Extract the (x, y) coordinate from the center of the cell holding the provided text.  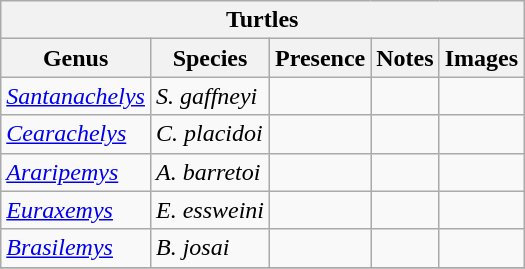
Brasilemys (76, 248)
B. josai (210, 248)
Turtles (262, 20)
Notes (405, 58)
Presence (320, 58)
C. placidoi (210, 134)
E. essweini (210, 210)
S. gaffneyi (210, 96)
Images (481, 58)
Santanachelys (76, 96)
Euraxemys (76, 210)
Species (210, 58)
Araripemys (76, 172)
Genus (76, 58)
A. barretoi (210, 172)
Cearachelys (76, 134)
